Capture the cell that displays the provided text and extract its [X, Y] central coordinate. 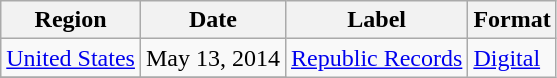
Region [71, 20]
Digital [512, 58]
Format [512, 20]
May 13, 2014 [212, 58]
Label [377, 20]
Republic Records [377, 58]
United States [71, 58]
Date [212, 20]
